Return the (x, y) coordinate for the center point of the cell that contains the specified text.  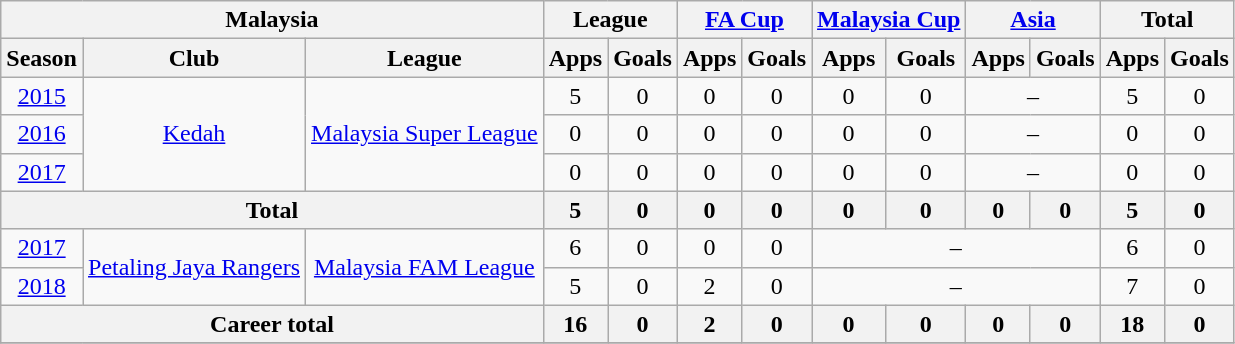
Malaysia (272, 20)
Club (194, 58)
2016 (42, 134)
Career total (272, 324)
7 (1132, 286)
Malaysia Cup (889, 20)
FA Cup (744, 20)
2015 (42, 96)
Kedah (194, 134)
Malaysia FAM League (425, 267)
18 (1132, 324)
Asia (1033, 20)
Petaling Jaya Rangers (194, 267)
Season (42, 58)
Malaysia Super League (425, 134)
2018 (42, 286)
16 (575, 324)
